Return the [x, y] coordinate for the center point of the cell that contains the specified text.  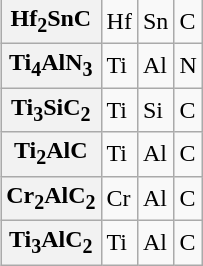
Ti3AlC2 [51, 243]
Cr [119, 198]
Ti4AlN3 [51, 65]
Ti3SiC2 [51, 110]
Cr2AlC2 [51, 198]
Si [155, 110]
Ti2AlC [51, 154]
N [188, 65]
